Capture the cell that displays the provided text and extract its [X, Y] central coordinate. 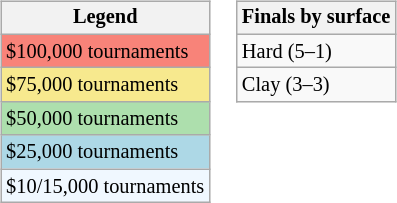
Finals by surface [316, 18]
Legend [105, 18]
Hard (5–1) [316, 51]
$75,000 tournaments [105, 85]
$10/15,000 tournaments [105, 186]
$50,000 tournaments [105, 119]
$100,000 tournaments [105, 51]
Clay (3–3) [316, 85]
$25,000 tournaments [105, 152]
